Locate the cell with the specified text and output its (x, y) center coordinate. 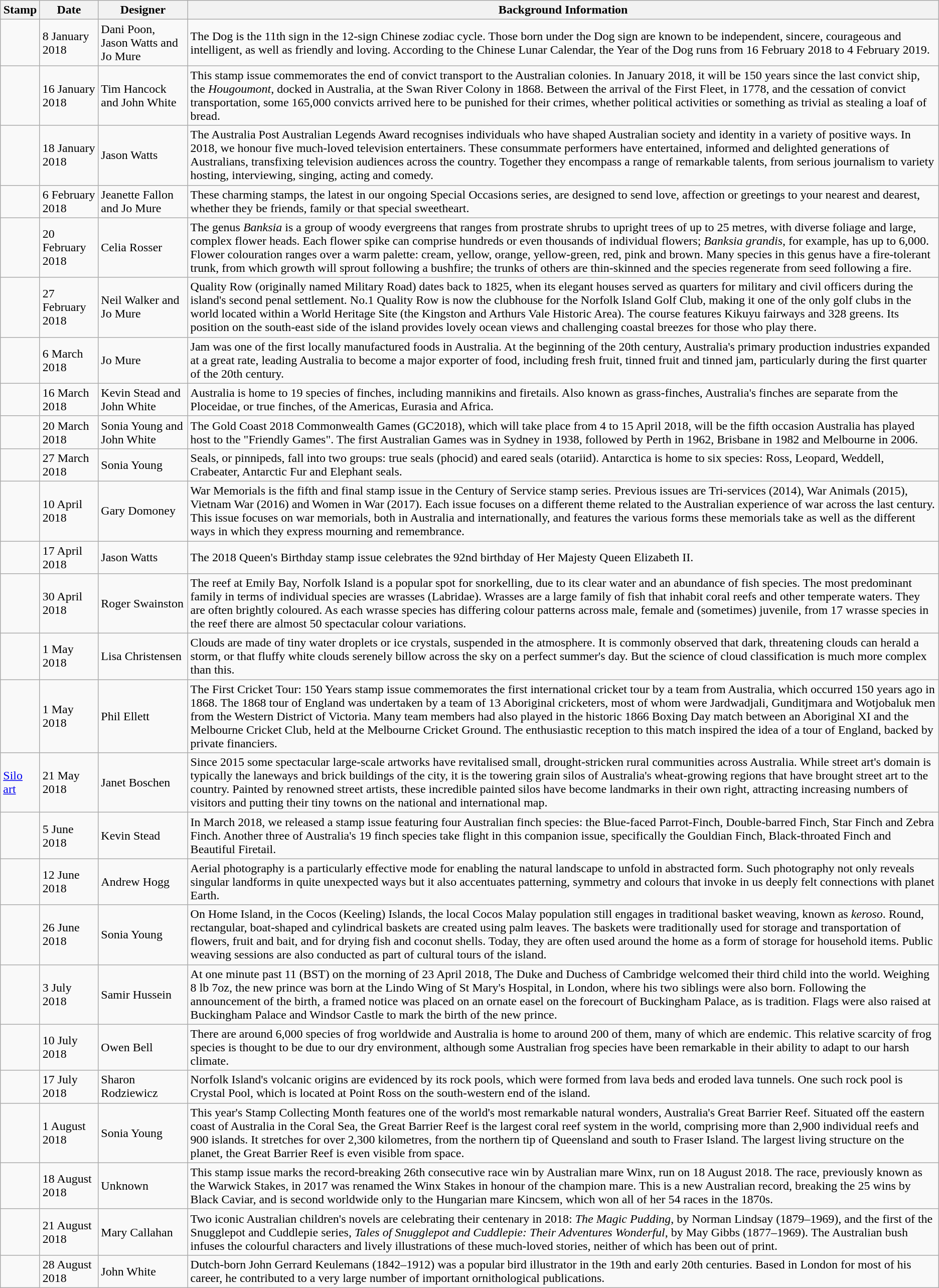
John White (143, 1271)
Background Information (563, 10)
20 February 2018 (69, 248)
The 2018 Queen's Birthday stamp issue celebrates the 92nd birthday of Her Majesty Queen Elizabeth II. (563, 557)
28 August 2018 (69, 1271)
27 February 2018 (69, 307)
Phil Ellett (143, 716)
Owen Bell (143, 1047)
5 June 2018 (69, 836)
27 March 2018 (69, 464)
Stamp (20, 10)
Date (69, 10)
26 June 2018 (69, 935)
Kevin Stead (143, 836)
6 March 2018 (69, 360)
12 June 2018 (69, 882)
Jo Mure (143, 360)
Sonia Young and John White (143, 432)
8 January 2018 (69, 43)
6 February 2018 (69, 202)
Janet Boschen (143, 782)
21 May 2018 (69, 782)
Silo art (20, 782)
1 August 2018 (69, 1133)
Andrew Hogg (143, 882)
Neil Walker and Jo Mure (143, 307)
21 August 2018 (69, 1232)
17 April 2018 (69, 557)
30 April 2018 (69, 604)
Gary Domoney (143, 511)
Celia Rosser (143, 248)
16 January 2018 (69, 95)
Lisa Christensen (143, 657)
17 July 2018 (69, 1086)
3 July 2018 (69, 994)
Kevin Stead and John White (143, 399)
Tim Hancock and John White (143, 95)
Dani Poon, Jason Watts and Jo Mure (143, 43)
16 March 2018 (69, 399)
10 April 2018 (69, 511)
Designer (143, 10)
Jeanette Fallon and Jo Mure (143, 202)
Sharon Rodziewicz (143, 1086)
18 January 2018 (69, 155)
18 August 2018 (69, 1186)
Roger Swainston (143, 604)
Samir Hussein (143, 994)
20 March 2018 (69, 432)
10 July 2018 (69, 1047)
Unknown (143, 1186)
Mary Callahan (143, 1232)
